Determine the (X, Y) coordinate at the center of the cell enclosing the given text.  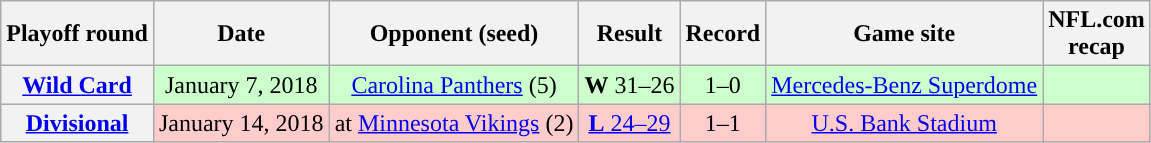
Carolina Panthers (5) (454, 85)
Playoff round (78, 34)
Divisional (78, 123)
Record (723, 34)
1–0 (723, 85)
Game site (904, 34)
Mercedes-Benz Superdome (904, 85)
Opponent (seed) (454, 34)
at Minnesota Vikings (2) (454, 123)
W 31–26 (630, 85)
Result (630, 34)
1–1 (723, 123)
NFL.comrecap (1097, 34)
Wild Card (78, 85)
L 24–29 (630, 123)
January 14, 2018 (241, 123)
January 7, 2018 (241, 85)
Date (241, 34)
U.S. Bank Stadium (904, 123)
